For the text-containing cell, return its midpoint in [x, y] coordinate format. 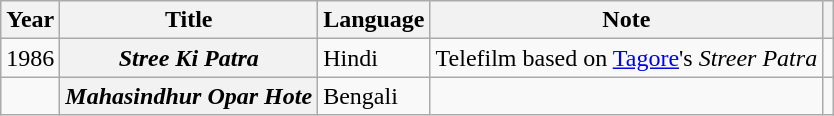
1986 [30, 58]
Title [189, 20]
Mahasindhur Opar Hote [189, 96]
Note [626, 20]
Hindi [374, 58]
Bengali [374, 96]
Stree Ki Patra [189, 58]
Telefilm based on Tagore's Streer Patra [626, 58]
Year [30, 20]
Language [374, 20]
